Identify which cell holds the provided text, then report its [X, Y] central coordinate. 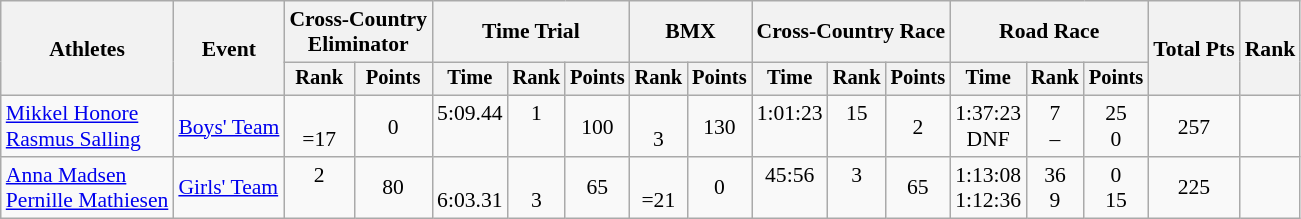
5:09.44 [470, 126]
1:01:23 [790, 126]
BMX [691, 32]
1:37:23DNF [988, 126]
80 [393, 188]
100 [597, 126]
Road Race [1049, 32]
130 [719, 126]
257 [1194, 126]
1:13:081:12:36 [988, 188]
Total Pts [1194, 48]
Event [228, 48]
Time Trial [530, 32]
250 [1116, 126]
Cross-CountryEliminator [358, 32]
Anna MadsenPernille Mathiesen [88, 188]
45:56 [790, 188]
=21 [659, 188]
225 [1194, 188]
15 [857, 126]
Cross-Country Race [852, 32]
369 [1055, 188]
015 [1116, 188]
Boys' Team [228, 126]
Mikkel HonoreRasmus Salling [88, 126]
=17 [319, 126]
Girls' Team [228, 188]
Athletes [88, 48]
1 [537, 126]
7– [1055, 126]
6:03.31 [470, 188]
